Find where the given text appears and provide that cell's center as (x, y) coordinate. 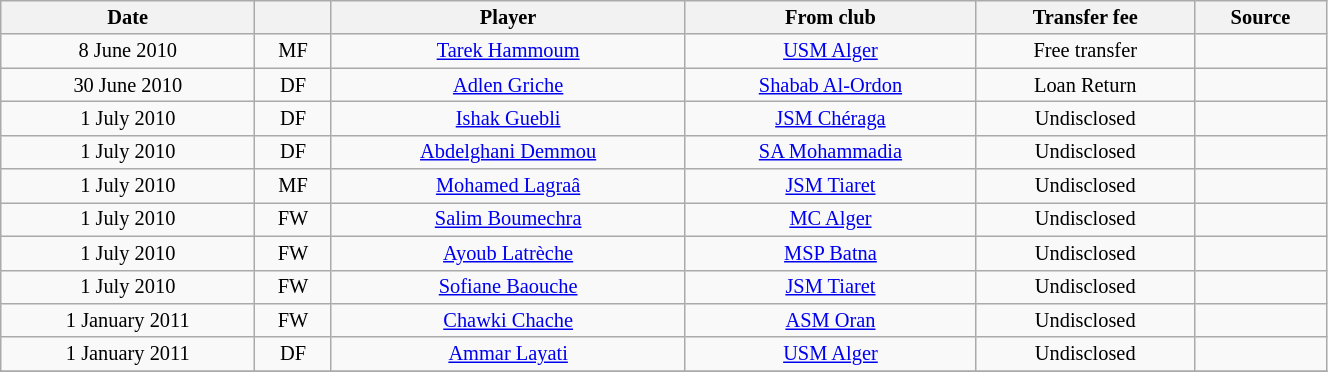
Shabab Al-Ordon (830, 85)
Loan Return (1085, 85)
Free transfer (1085, 51)
MC Alger (830, 219)
8 June 2010 (128, 51)
Adlen Griche (508, 85)
Salim Boumechra (508, 219)
ASM Oran (830, 320)
Player (508, 17)
Ammar Layati (508, 354)
SA Mohammadia (830, 152)
Mohamed Lagraâ (508, 186)
Ishak Guebli (508, 118)
From club (830, 17)
Abdelghani Demmou (508, 152)
Sofiane Baouche (508, 287)
Transfer fee (1085, 17)
Tarek Hammoum (508, 51)
30 June 2010 (128, 85)
Date (128, 17)
Ayoub Latrèche (508, 253)
Source (1260, 17)
MSP Batna (830, 253)
JSM Chéraga (830, 118)
Chawki Chache (508, 320)
